Pinpoint the cell where the given text exists, returning its [X, Y] midpoint coordinate. 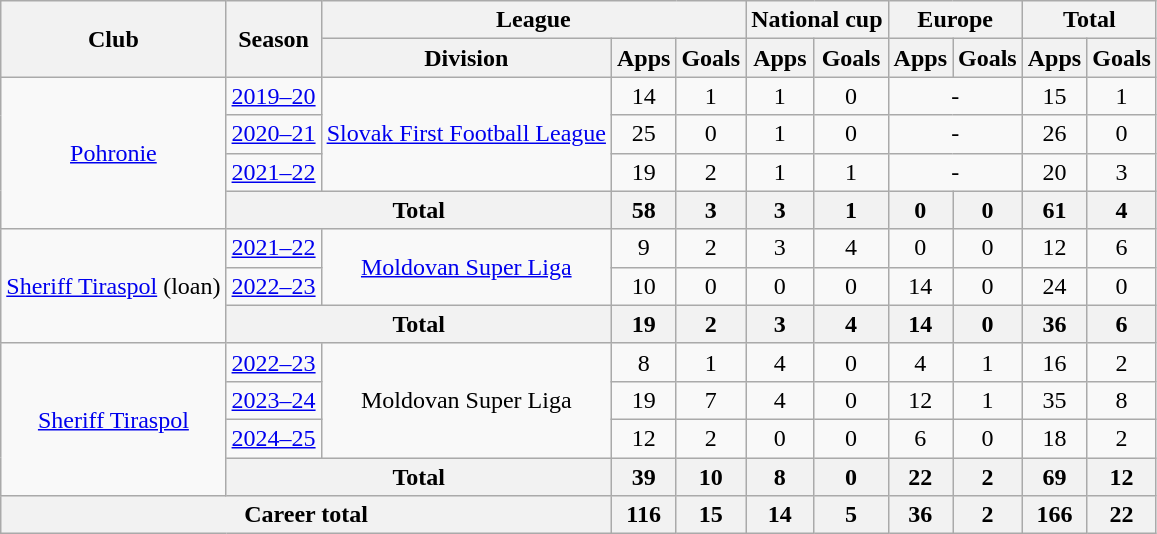
58 [643, 210]
39 [643, 477]
16 [1054, 362]
26 [1054, 134]
116 [643, 515]
2024–25 [274, 438]
9 [643, 248]
2020–21 [274, 134]
61 [1054, 210]
18 [1054, 438]
Club [114, 39]
166 [1054, 515]
Sheriff Tiraspol (loan) [114, 286]
Career total [306, 515]
25 [643, 134]
Sheriff Tiraspol [114, 419]
20 [1054, 172]
24 [1054, 286]
Europe [955, 20]
2019–20 [274, 96]
League [534, 20]
5 [851, 515]
Season [274, 39]
69 [1054, 477]
Division [466, 58]
Slovak First Football League [466, 134]
2023–24 [274, 400]
National cup [817, 20]
Pohronie [114, 153]
35 [1054, 400]
7 [711, 400]
